Detect which cell encompasses the target text, then output its (X, Y) center coordinate. 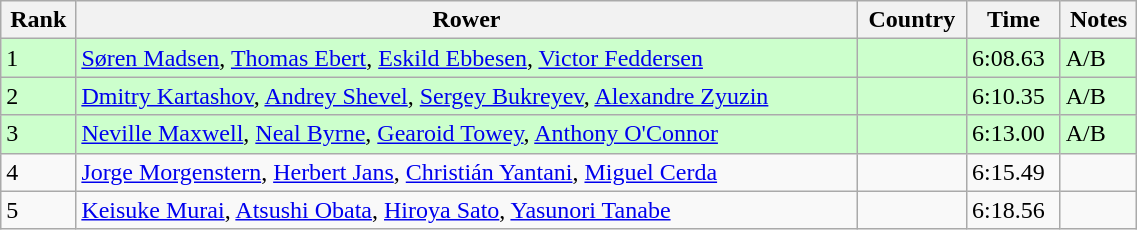
Rower (466, 20)
Jorge Morgenstern, Herbert Jans, Christián Yantani, Miguel Cerda (466, 172)
Country (912, 20)
3 (38, 134)
Dmitry Kartashov, Andrey Shevel, Sergey Bukreyev, Alexandre Zyuzin (466, 96)
6:18.56 (1014, 210)
Time (1014, 20)
6:13.00 (1014, 134)
Rank (38, 20)
1 (38, 58)
Notes (1098, 20)
6:08.63 (1014, 58)
2 (38, 96)
6:15.49 (1014, 172)
Keisuke Murai, Atsushi Obata, Hiroya Sato, Yasunori Tanabe (466, 210)
4 (38, 172)
Søren Madsen, Thomas Ebert, Eskild Ebbesen, Victor Feddersen (466, 58)
6:10.35 (1014, 96)
5 (38, 210)
Neville Maxwell, Neal Byrne, Gearoid Towey, Anthony O'Connor (466, 134)
